Extract the [x, y] coordinate from the center of the cell holding the provided text.  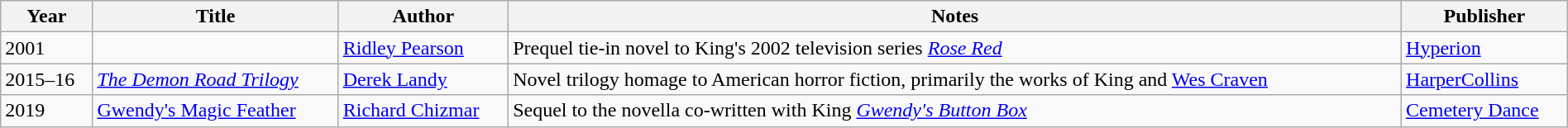
2019 [46, 111]
The Demon Road Trilogy [215, 79]
Gwendy's Magic Feather [215, 111]
Notes [955, 17]
Prequel tie-in novel to King's 2002 television series Rose Red [955, 48]
Author [423, 17]
Hyperion [1485, 48]
Derek Landy [423, 79]
Richard Chizmar [423, 111]
Year [46, 17]
2015–16 [46, 79]
Sequel to the novella co-written with King Gwendy's Button Box [955, 111]
Title [215, 17]
Novel trilogy homage to American horror fiction, primarily the works of King and Wes Craven [955, 79]
Ridley Pearson [423, 48]
HarperCollins [1485, 79]
2001 [46, 48]
Cemetery Dance [1485, 111]
Publisher [1485, 17]
